Provide the (X, Y) coordinate of the cell's center where the given text is located.  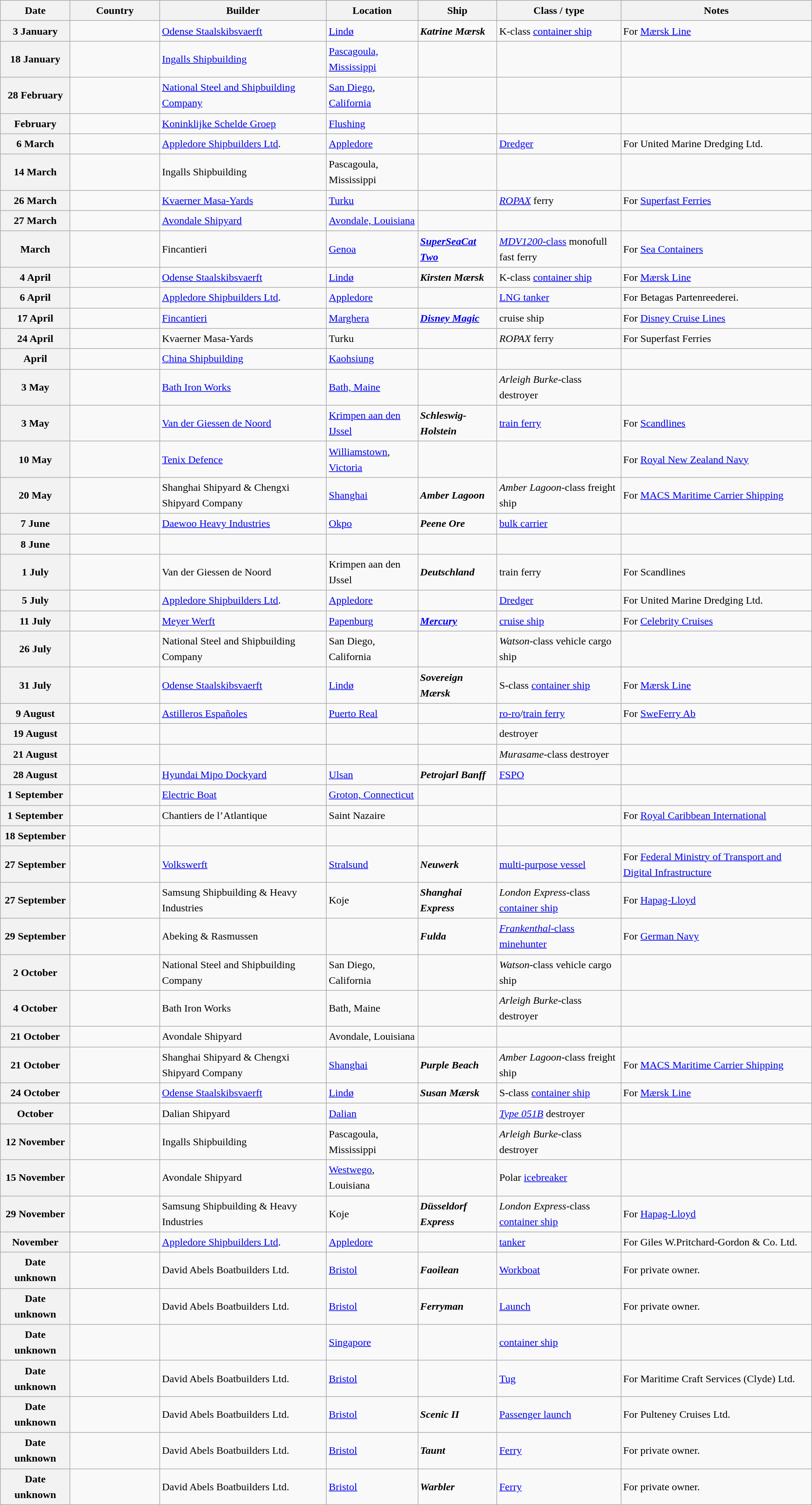
Type 051B destroyer (559, 1114)
Class / type (559, 10)
26 July (36, 649)
Okpo (372, 523)
Notes (716, 10)
February (36, 123)
Marghera (372, 319)
FSPO (559, 775)
Koninklijke Schelde Groep (243, 123)
Stralsund (372, 864)
1 July (36, 572)
Chantiers de l’Atlantique (243, 816)
bulk carrier (559, 523)
Amber Lagoon (457, 496)
For Federal Ministry of Transport and Digital Infrastructure (716, 864)
Petrojarl Banff (457, 775)
Ship (457, 10)
29 November (36, 1214)
Frankenthal-class minehunter (559, 937)
multi-purpose vessel (559, 864)
Country (115, 10)
29 September (36, 937)
Dalian (372, 1114)
Volkswerft (243, 864)
18 January (36, 59)
April (36, 359)
For Royal New Zealand Navy (716, 459)
destroyer (559, 733)
Date (36, 10)
26 March (36, 200)
For Disney Cruise Lines (716, 319)
Neuwerk (457, 864)
Meyer Werft (243, 621)
Saint Nazaire (372, 816)
Westwego, Louisiana (372, 1178)
Faoilean (457, 1271)
Location (372, 10)
Flushing (372, 123)
Williamstown, Victoria (372, 459)
SuperSeaCat Two (457, 249)
24 April (36, 338)
Astilleros Españoles (243, 713)
Sovereign Mærsk (457, 685)
March (36, 249)
Papenburg (372, 621)
Katrine Mærsk (457, 31)
Warbler (457, 1487)
Susan Mærsk (457, 1093)
Dalian Shipyard (243, 1114)
China Shipbuilding (243, 359)
28 August (36, 775)
tanker (559, 1242)
Genoa (372, 249)
Scenic II (457, 1415)
31 July (36, 685)
For Royal Caribbean International (716, 816)
For Betagas Partenreederei. (716, 298)
11 July (36, 621)
For Maritime Craft Services (Clyde) Ltd. (716, 1378)
6 April (36, 298)
12 November (36, 1141)
Abeking & Rasmussen (243, 937)
7 June (36, 523)
14 March (36, 172)
LNG tanker (559, 298)
3 January (36, 31)
Tug (559, 1378)
Schleswig-Holstein (457, 424)
Mercury (457, 621)
Kaohsiung (372, 359)
Electric Boat (243, 795)
Hyundai Mipo Dockyard (243, 775)
November (36, 1242)
4 October (36, 1009)
For Pulteney Cruises Ltd. (716, 1415)
container ship (559, 1343)
Workboat (559, 1271)
Fulda (457, 937)
10 May (36, 459)
ro-ro/train ferry (559, 713)
Launch (559, 1306)
Daewoo Heavy Industries (243, 523)
27 March (36, 220)
5 July (36, 601)
8 June (36, 544)
MDV1200-class monofull fast ferry (559, 249)
17 April (36, 319)
Purple Beach (457, 1065)
Deutschland (457, 572)
Shanghai Express (457, 900)
For German Navy (716, 937)
Builder (243, 10)
9 August (36, 713)
18 September (36, 836)
Singapore (372, 1343)
Passenger launch (559, 1415)
4 April (36, 277)
20 May (36, 496)
For SweFerry Ab (716, 713)
15 November (36, 1178)
2 October (36, 972)
Polar icebreaker (559, 1178)
Groton, Connecticut (372, 795)
21 August (36, 754)
28 February (36, 95)
Puerto Real (372, 713)
Kirsten Mærsk (457, 277)
Murasame-class destroyer (559, 754)
Ferryman (457, 1306)
Peene Ore (457, 523)
24 October (36, 1093)
For Giles W.Pritchard-Gordon & Co. Ltd. (716, 1242)
For Sea Containers (716, 249)
19 August (36, 733)
6 March (36, 144)
Tenix Defence (243, 459)
For Celebrity Cruises (716, 621)
Disney Magic (457, 319)
Düsseldorf Express (457, 1214)
October (36, 1114)
Taunt (457, 1450)
Ulsan (372, 775)
